Pinpoint the cell where the given text exists, returning its (X, Y) midpoint coordinate. 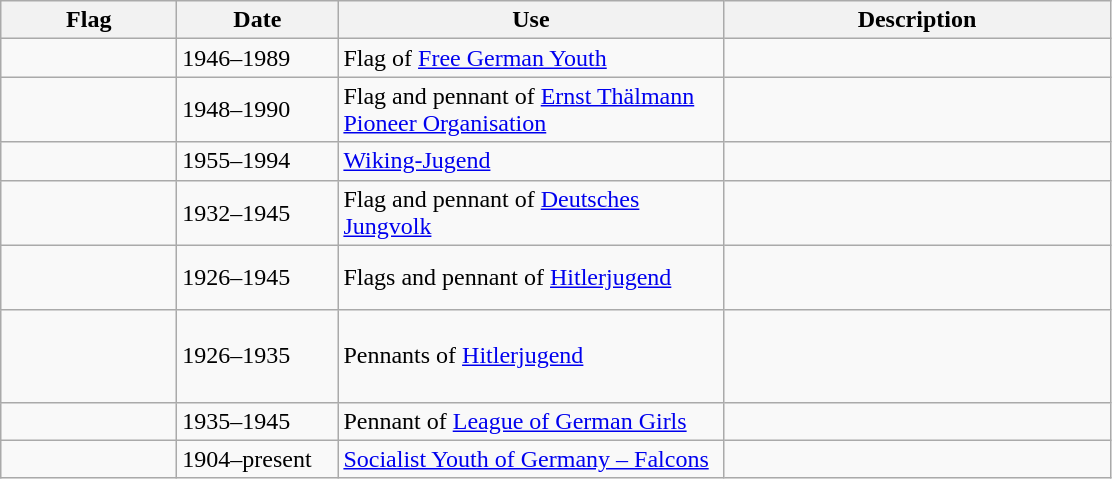
1946–1989 (258, 58)
1955–1994 (258, 161)
1904–present (258, 459)
1926–1935 (258, 356)
Flag and pennant of Deutsches Jungvolk (531, 212)
1926–1945 (258, 278)
Pennants of Hitlerjugend (531, 356)
Wiking-Jugend (531, 161)
Flag and pennant of Ernst Thälmann Pioneer Organisation (531, 110)
Socialist Youth of Germany – Falcons (531, 459)
Flag of Free German Youth (531, 58)
Use (531, 20)
Pennant of League of German Girls (531, 421)
Flags and pennant of Hitlerjugend (531, 278)
1935–1945 (258, 421)
Date (258, 20)
Description (917, 20)
1948–1990 (258, 110)
Flag (89, 20)
1932–1945 (258, 212)
